From the cell containing the given text, extract its center point as (x, y) coordinate. 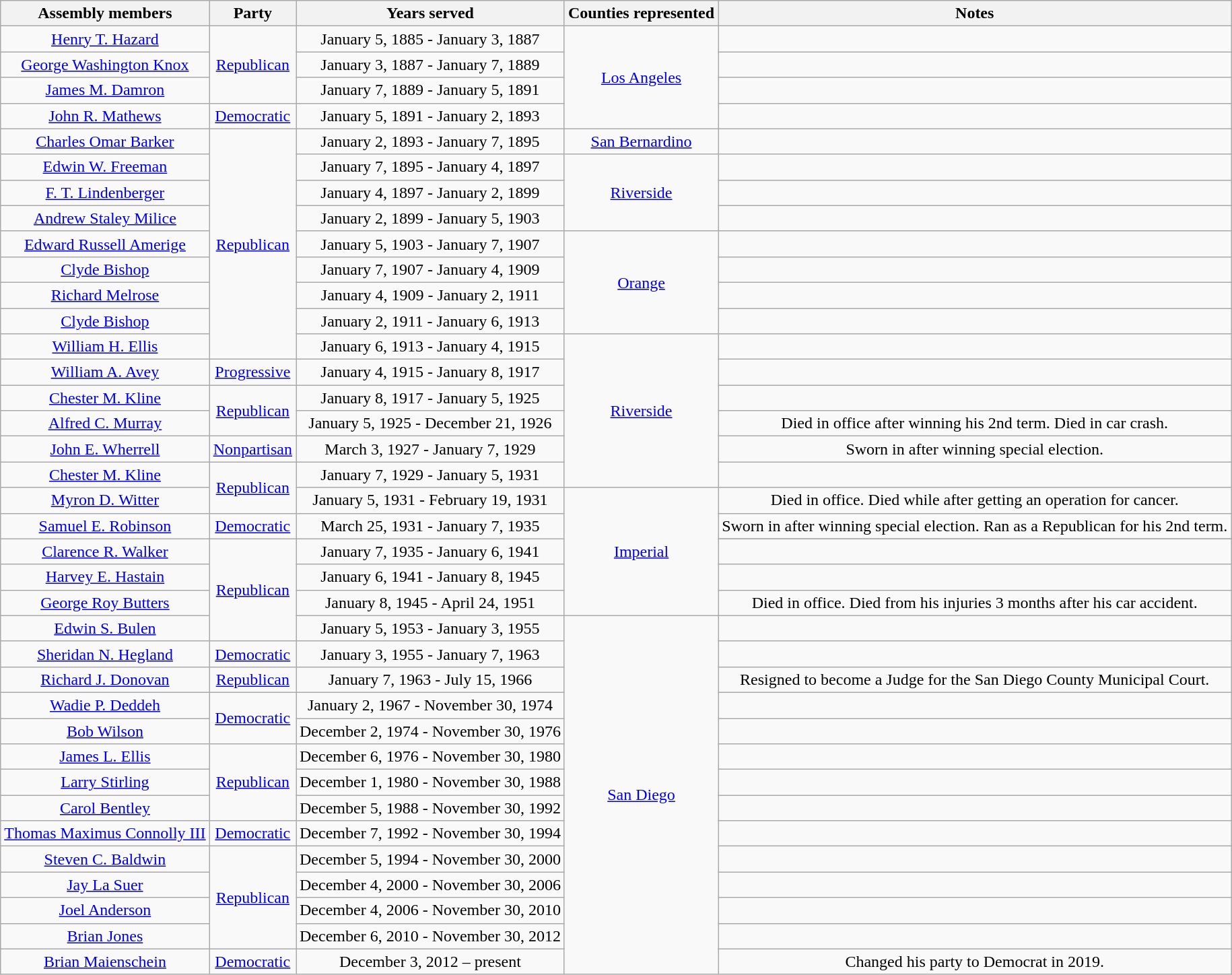
Counties represented (641, 13)
Changed his party to Democrat in 2019. (975, 962)
William A. Avey (105, 372)
January 2, 1967 - November 30, 1974 (431, 705)
George Washington Knox (105, 65)
December 5, 1994 - November 30, 2000 (431, 859)
January 4, 1909 - January 2, 1911 (431, 295)
Harvey E. Hastain (105, 577)
San Bernardino (641, 141)
Died in office. Died while after getting an operation for cancer. (975, 500)
Brian Jones (105, 936)
Imperial (641, 551)
F. T. Lindenberger (105, 193)
Orange (641, 282)
San Diego (641, 795)
January 2, 1911 - January 6, 1913 (431, 321)
Clarence R. Walker (105, 551)
Henry T. Hazard (105, 39)
December 2, 1974 - November 30, 1976 (431, 731)
January 3, 1955 - January 7, 1963 (431, 654)
Steven C. Baldwin (105, 859)
John E. Wherrell (105, 449)
January 5, 1931 - February 19, 1931 (431, 500)
January 4, 1915 - January 8, 1917 (431, 372)
January 7, 1907 - January 4, 1909 (431, 269)
January 5, 1925 - December 21, 1926 (431, 424)
Alfred C. Murray (105, 424)
December 7, 1992 - November 30, 1994 (431, 834)
March 3, 1927 - January 7, 1929 (431, 449)
March 25, 1931 - January 7, 1935 (431, 526)
January 7, 1895 - January 4, 1897 (431, 167)
January 7, 1963 - July 15, 1966 (431, 679)
Notes (975, 13)
January 8, 1917 - January 5, 1925 (431, 398)
December 5, 1988 - November 30, 1992 (431, 808)
Progressive (252, 372)
Los Angeles (641, 77)
Jay La Suer (105, 885)
January 7, 1889 - January 5, 1891 (431, 90)
Nonpartisan (252, 449)
James L. Ellis (105, 757)
Thomas Maximus Connolly III (105, 834)
December 1, 1980 - November 30, 1988 (431, 782)
William H. Ellis (105, 347)
Died in office after winning his 2nd term. Died in car crash. (975, 424)
Party (252, 13)
December 4, 2006 - November 30, 2010 (431, 910)
January 6, 1913 - January 4, 1915 (431, 347)
Edwin S. Bulen (105, 628)
Sworn in after winning special election. Ran as a Republican for his 2nd term. (975, 526)
January 8, 1945 - April 24, 1951 (431, 603)
Brian Maienschein (105, 962)
James M. Damron (105, 90)
Edward Russell Amerige (105, 244)
January 3, 1887 - January 7, 1889 (431, 65)
December 4, 2000 - November 30, 2006 (431, 885)
December 3, 2012 – present (431, 962)
Larry Stirling (105, 782)
December 6, 1976 - November 30, 1980 (431, 757)
Samuel E. Robinson (105, 526)
Charles Omar Barker (105, 141)
January 5, 1891 - January 2, 1893 (431, 116)
Joel Anderson (105, 910)
January 5, 1903 - January 7, 1907 (431, 244)
January 2, 1899 - January 5, 1903 (431, 218)
Myron D. Witter (105, 500)
Assembly members (105, 13)
January 7, 1935 - January 6, 1941 (431, 551)
Richard Melrose (105, 295)
Died in office. Died from his injuries 3 months after his car accident. (975, 603)
Sworn in after winning special election. (975, 449)
January 6, 1941 - January 8, 1945 (431, 577)
John R. Mathews (105, 116)
January 5, 1885 - January 3, 1887 (431, 39)
Bob Wilson (105, 731)
January 5, 1953 - January 3, 1955 (431, 628)
Edwin W. Freeman (105, 167)
Andrew Staley Milice (105, 218)
Years served (431, 13)
Wadie P. Deddeh (105, 705)
Carol Bentley (105, 808)
January 7, 1929 - January 5, 1931 (431, 475)
January 4, 1897 - January 2, 1899 (431, 193)
January 2, 1893 - January 7, 1895 (431, 141)
George Roy Butters (105, 603)
Sheridan N. Hegland (105, 654)
Resigned to become a Judge for the San Diego County Municipal Court. (975, 679)
Richard J. Donovan (105, 679)
December 6, 2010 - November 30, 2012 (431, 936)
